Search for the cell housing the specified text and yield its [X, Y] center coordinate. 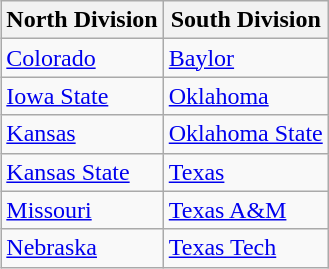
Oklahoma State [246, 134]
Iowa State [82, 96]
Oklahoma [246, 96]
Kansas State [82, 172]
Kansas [82, 134]
Nebraska [82, 248]
Missouri [82, 210]
Texas A&M [246, 210]
Baylor [246, 58]
South Division [246, 20]
Colorado [82, 58]
Texas [246, 172]
North Division [82, 20]
Texas Tech [246, 248]
